Provide the (X, Y) coordinate of the cell's center where the given text is located.  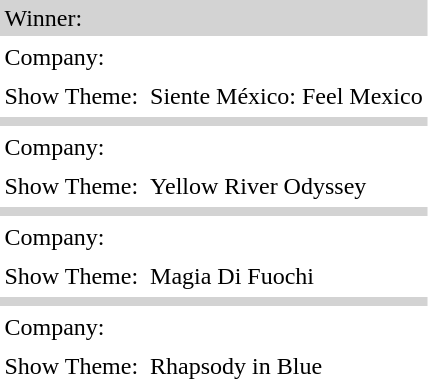
Siente México: Feel Mexico (287, 96)
Magia Di Fuochi (287, 276)
Winner: (214, 18)
Yellow River Odyssey (287, 186)
